Provide the [X, Y] coordinate of the cell's center where the given text is located.  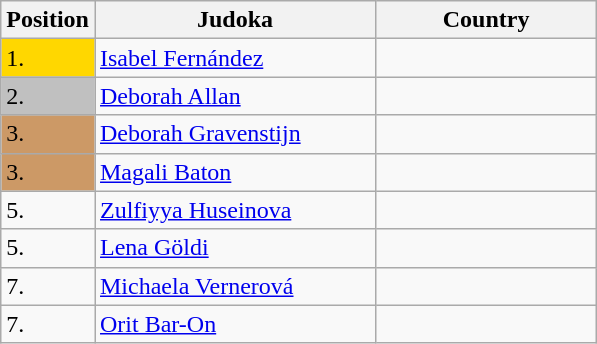
Magali Baton [234, 172]
Deborah Gravenstijn [234, 134]
Orit Bar-On [234, 324]
Michaela Vernerová [234, 286]
Position [48, 20]
Judoka [234, 20]
Country [486, 20]
Isabel Fernández [234, 58]
Zulfiyya Huseinova [234, 210]
Lena Göldi [234, 248]
2. [48, 96]
1. [48, 58]
Deborah Allan [234, 96]
